For the text-containing cell, return its midpoint in [X, Y] coordinate format. 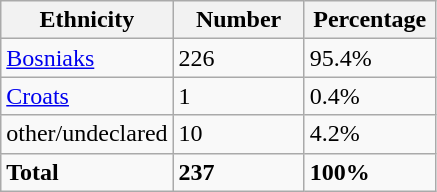
1 [238, 96]
0.4% [370, 96]
95.4% [370, 58]
4.2% [370, 134]
other/undeclared [87, 134]
Ethnicity [87, 20]
10 [238, 134]
226 [238, 58]
Number [238, 20]
Croats [87, 96]
Bosniaks [87, 58]
100% [370, 172]
Percentage [370, 20]
237 [238, 172]
Total [87, 172]
